Provide the (X, Y) coordinate of the cell's center where the given text is located.  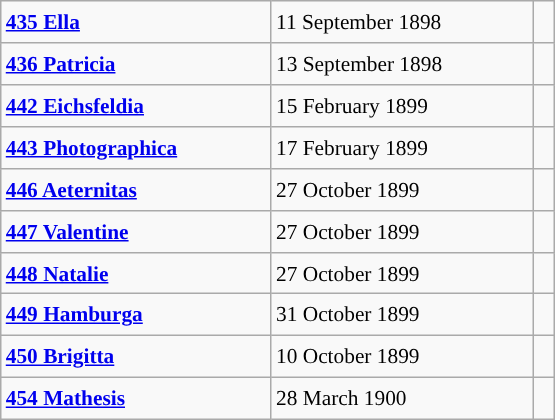
13 September 1898 (402, 64)
448 Natalie (136, 273)
11 September 1898 (402, 22)
454 Mathesis (136, 399)
31 October 1899 (402, 315)
436 Patricia (136, 64)
15 February 1899 (402, 106)
17 February 1899 (402, 148)
10 October 1899 (402, 357)
435 Ella (136, 22)
450 Brigitta (136, 357)
449 Hamburga (136, 315)
442 Eichsfeldia (136, 106)
447 Valentine (136, 231)
446 Aeternitas (136, 189)
28 March 1900 (402, 399)
443 Photographica (136, 148)
